Search for the cell housing the specified text and yield its (X, Y) center coordinate. 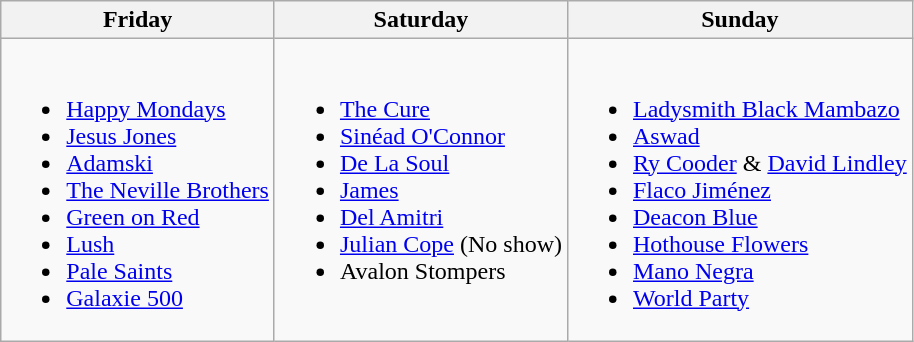
Ladysmith Black MambazoAswadRy Cooder & David LindleyFlaco JiménezDeacon BlueHothouse FlowersMano NegraWorld Party (740, 190)
Sunday (740, 20)
Saturday (420, 20)
The CureSinéad O'ConnorDe La SoulJamesDel AmitriJulian Cope (No show)Avalon Stompers (420, 190)
Friday (138, 20)
Happy MondaysJesus JonesAdamskiThe Neville BrothersGreen on RedLushPale SaintsGalaxie 500 (138, 190)
